Extract the [x, y] coordinate from the center of the cell holding the provided text.  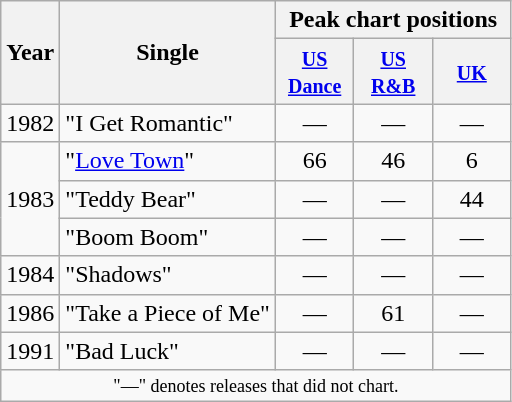
Year [30, 52]
"Bad Luck" [168, 351]
"Teddy Bear" [168, 199]
61 [394, 313]
1991 [30, 351]
Peak chart positions [393, 20]
1986 [30, 313]
44 [472, 199]
1983 [30, 199]
UK [472, 72]
"Boom Boom" [168, 237]
US Dance [314, 72]
"Love Town" [168, 161]
"Shadows" [168, 275]
1982 [30, 123]
US R&B [394, 72]
66 [314, 161]
Single [168, 52]
1984 [30, 275]
"I Get Romantic" [168, 123]
46 [394, 161]
"Take a Piece of Me" [168, 313]
"—" denotes releases that did not chart. [256, 386]
6 [472, 161]
